Pinpoint the cell where the given text exists, returning its (X, Y) midpoint coordinate. 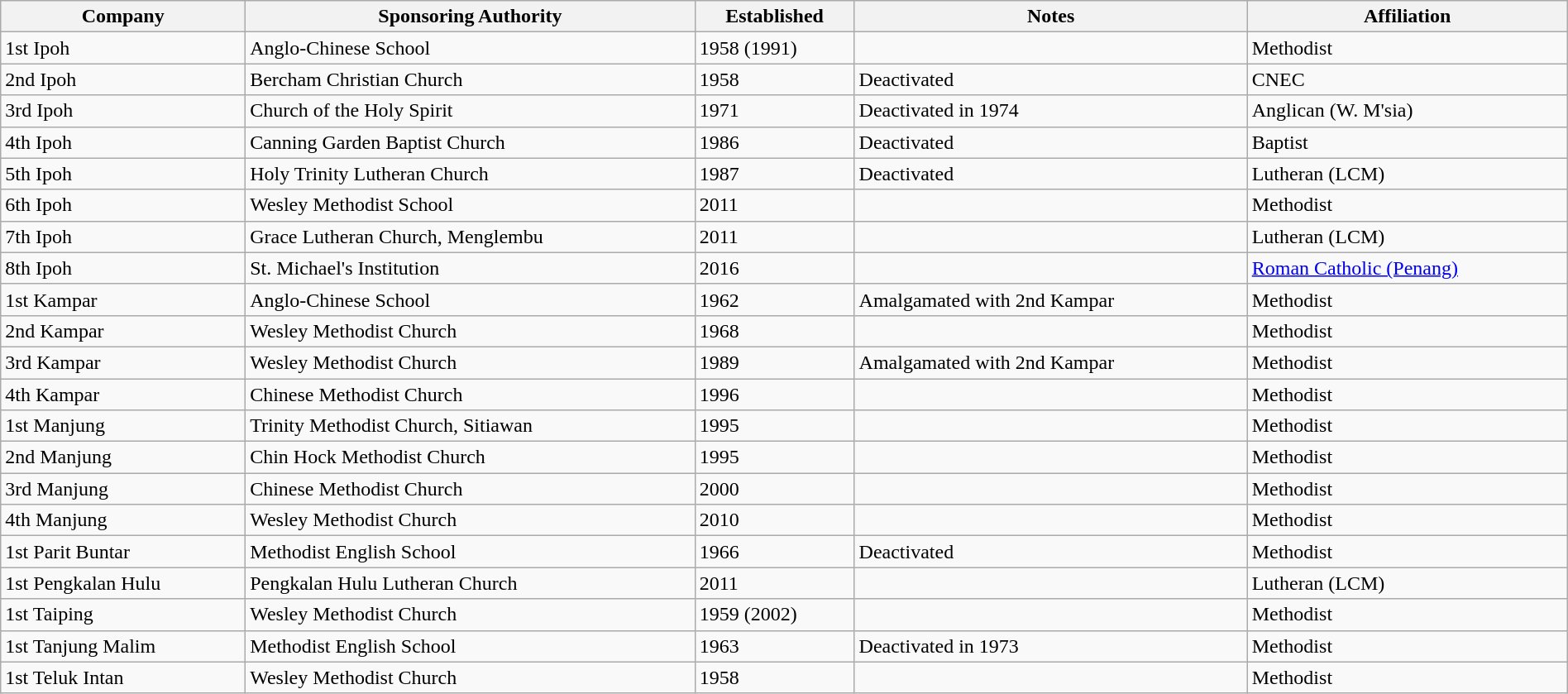
1st Teluk Intan (123, 677)
Roman Catholic (Penang) (1408, 268)
Baptist (1408, 142)
1989 (774, 362)
3rd Ipoh (123, 111)
Company (123, 17)
Chin Hock Methodist Church (470, 457)
8th Ipoh (123, 268)
5th Ipoh (123, 174)
3rd Manjung (123, 489)
2nd Kampar (123, 331)
Sponsoring Authority (470, 17)
1996 (774, 395)
Trinity Methodist Church, Sitiawan (470, 426)
4th Ipoh (123, 142)
Bercham Christian Church (470, 79)
Deactivated in 1973 (1050, 646)
Deactivated in 1974 (1050, 111)
Anglican (W. M'sia) (1408, 111)
1959 (2002) (774, 615)
1962 (774, 299)
2016 (774, 268)
2nd Manjung (123, 457)
Pengkalan Hulu Lutheran Church (470, 583)
1st Pengkalan Hulu (123, 583)
2000 (774, 489)
1963 (774, 646)
4th Manjung (123, 520)
Wesley Methodist School (470, 205)
1958 (1991) (774, 48)
CNEC (1408, 79)
2010 (774, 520)
1st Ipoh (123, 48)
6th Ipoh (123, 205)
Church of the Holy Spirit (470, 111)
1986 (774, 142)
1987 (774, 174)
Established (774, 17)
1968 (774, 331)
1st Kampar (123, 299)
Grace Lutheran Church, Menglembu (470, 237)
7th Ipoh (123, 237)
1st Tanjung Malim (123, 646)
1966 (774, 552)
Notes (1050, 17)
Canning Garden Baptist Church (470, 142)
3rd Kampar (123, 362)
Holy Trinity Lutheran Church (470, 174)
4th Kampar (123, 395)
1st Manjung (123, 426)
1st Taiping (123, 615)
1st Parit Buntar (123, 552)
Affiliation (1408, 17)
1971 (774, 111)
2nd Ipoh (123, 79)
St. Michael's Institution (470, 268)
